Return the [X, Y] coordinate for the center point of the cell that contains the specified text.  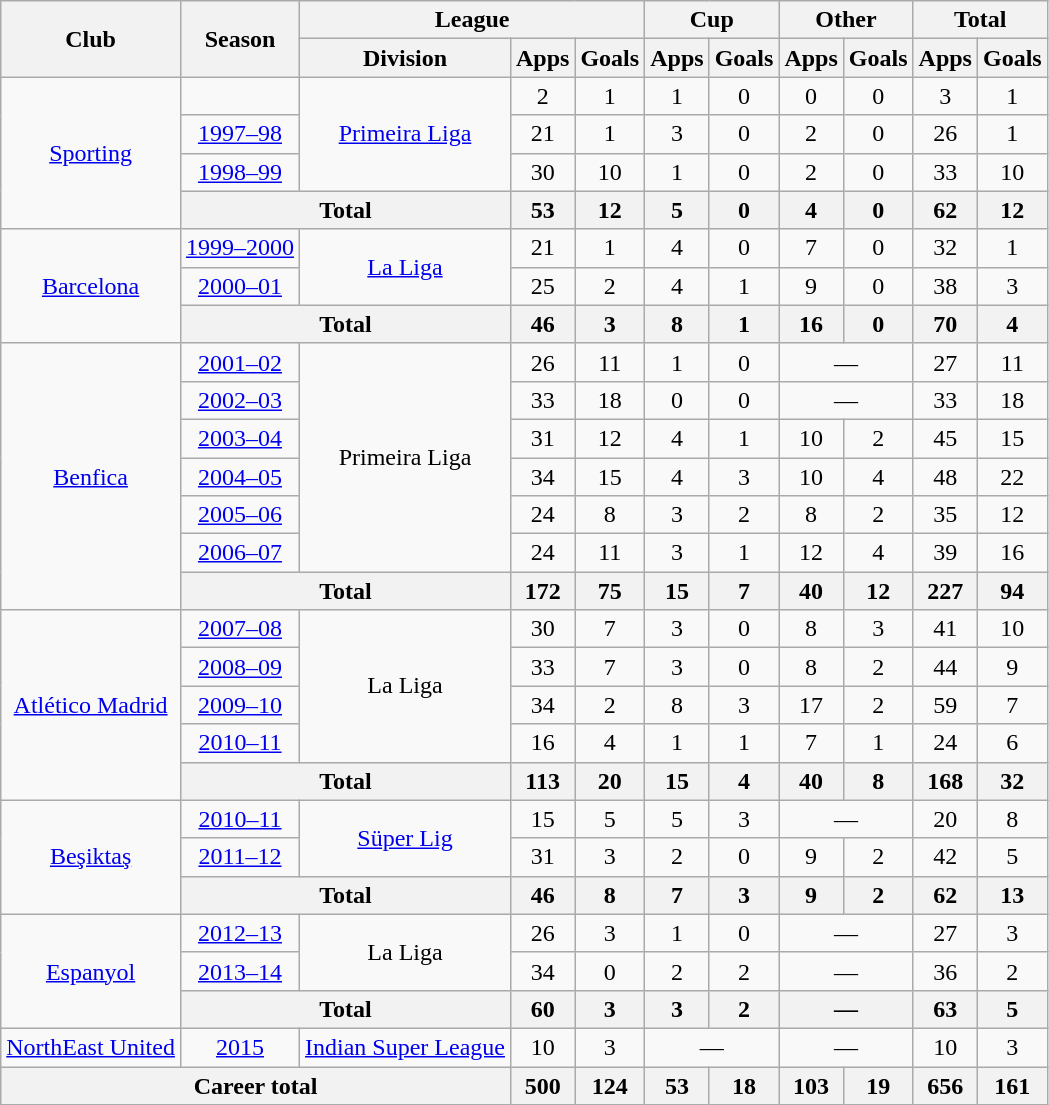
1999–2000 [240, 248]
45 [945, 438]
Career total [256, 1085]
41 [945, 629]
2015 [240, 1047]
Other [846, 20]
Atlético Madrid [91, 705]
2004–05 [240, 477]
19 [878, 1085]
2008–09 [240, 667]
161 [1012, 1085]
Cup [712, 20]
2013–14 [240, 971]
500 [542, 1085]
227 [945, 591]
1998–99 [240, 172]
Indian Super League [406, 1047]
2002–03 [240, 400]
Beşiktaş [91, 857]
Club [91, 39]
36 [945, 971]
35 [945, 515]
44 [945, 667]
Espanyol [91, 971]
17 [811, 705]
Sporting [91, 153]
2012–13 [240, 933]
Season [240, 39]
38 [945, 286]
Süper Lig [406, 838]
75 [610, 591]
2003–04 [240, 438]
League [472, 20]
42 [945, 857]
6 [1012, 743]
Division [406, 58]
2006–07 [240, 553]
59 [945, 705]
63 [945, 1009]
2005–06 [240, 515]
2007–08 [240, 629]
172 [542, 591]
Benfica [91, 476]
2011–12 [240, 857]
656 [945, 1085]
1997–98 [240, 134]
NorthEast United [91, 1047]
2001–02 [240, 362]
113 [542, 781]
2000–01 [240, 286]
Barcelona [91, 286]
2009–10 [240, 705]
13 [1012, 895]
124 [610, 1085]
94 [1012, 591]
48 [945, 477]
39 [945, 553]
103 [811, 1085]
22 [1012, 477]
70 [945, 324]
25 [542, 286]
60 [542, 1009]
168 [945, 781]
